Scan for the cell matching the given text and deliver its (X, Y) coordinate at center. 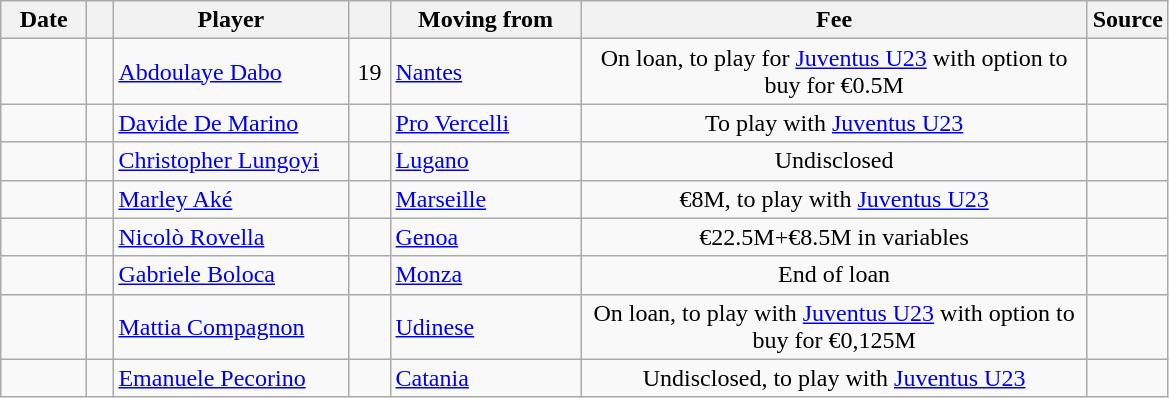
Marseille (486, 199)
Monza (486, 275)
On loan, to play with Juventus U23 with option to buy for €0,125M (834, 326)
Pro Vercelli (486, 123)
Christopher Lungoyi (231, 161)
Player (231, 20)
Source (1128, 20)
Udinese (486, 326)
Nicolò Rovella (231, 237)
Undisclosed, to play with Juventus U23 (834, 378)
Nantes (486, 72)
Catania (486, 378)
Moving from (486, 20)
Lugano (486, 161)
End of loan (834, 275)
Undisclosed (834, 161)
Fee (834, 20)
Genoa (486, 237)
€8M, to play with Juventus U23 (834, 199)
To play with Juventus U23 (834, 123)
Gabriele Boloca (231, 275)
Date (44, 20)
Abdoulaye Dabo (231, 72)
On loan, to play for Juventus U23 with option to buy for €0.5M (834, 72)
Marley Aké (231, 199)
Davide De Marino (231, 123)
19 (370, 72)
Emanuele Pecorino (231, 378)
€22.5M+€8.5M in variables (834, 237)
Mattia Compagnon (231, 326)
